Identify which cell holds the provided text, then report its (X, Y) central coordinate. 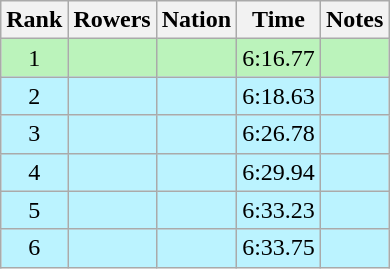
5 (34, 210)
Nation (196, 20)
2 (34, 96)
6 (34, 248)
6:33.75 (279, 248)
Rank (34, 20)
4 (34, 172)
6:26.78 (279, 134)
6:33.23 (279, 210)
1 (34, 58)
Notes (354, 20)
6:29.94 (279, 172)
3 (34, 134)
Rowers (112, 20)
Time (279, 20)
6:16.77 (279, 58)
6:18.63 (279, 96)
